Detect which cell encompasses the target text, then output its [X, Y] center coordinate. 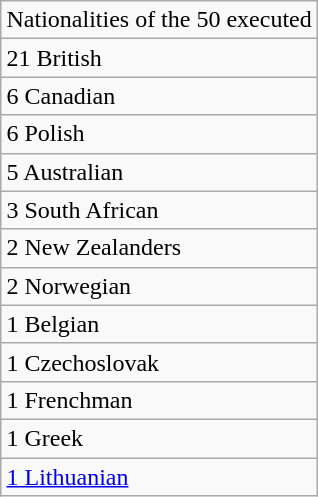
6 Polish [159, 134]
6 Canadian [159, 96]
1 Frenchman [159, 400]
3 South African [159, 210]
1 Greek [159, 438]
1 Belgian [159, 324]
2 New Zealanders [159, 248]
21 British [159, 58]
1 Lithuanian [159, 477]
2 Norwegian [159, 286]
5 Australian [159, 172]
Nationalities of the 50 executed [159, 20]
1 Czechoslovak [159, 362]
